Return (X, Y) of the center of cell containing provided text 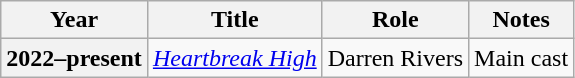
Heartbreak High (234, 58)
Main cast (522, 58)
Darren Rivers (395, 58)
2022–present (74, 58)
Year (74, 20)
Role (395, 20)
Title (234, 20)
Notes (522, 20)
